Scan for the cell matching the given text and deliver its (X, Y) coordinate at center. 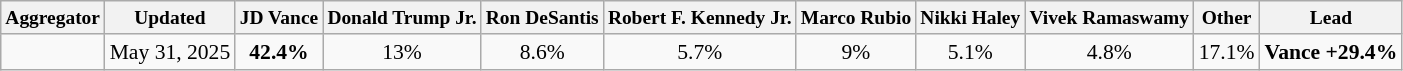
Robert F. Kennedy Jr. (700, 18)
5.1% (970, 52)
8.6% (542, 52)
Lead (1332, 18)
Ron DeSantis (542, 18)
Nikki Haley (970, 18)
9% (856, 52)
JD Vance (279, 18)
13% (402, 52)
17.1% (1227, 52)
Updated (170, 18)
5.7% (700, 52)
4.8% (1110, 52)
Vance +29.4% (1332, 52)
Aggregator (53, 18)
Vivek Ramaswamy (1110, 18)
Marco Rubio (856, 18)
May 31, 2025 (170, 52)
Other (1227, 18)
42.4% (279, 52)
Donald Trump Jr. (402, 18)
